Scan for the cell matching the given text and deliver its (X, Y) coordinate at center. 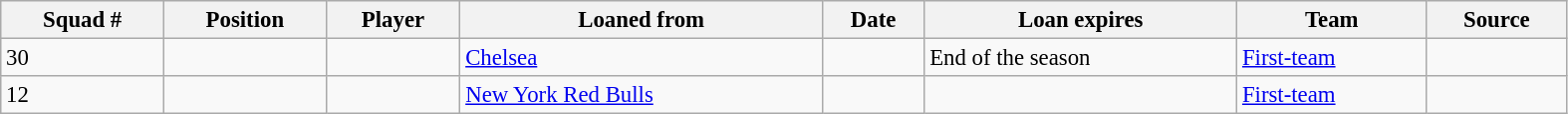
New York Red Bulls (642, 95)
Squad # (83, 20)
Team (1332, 20)
12 (83, 95)
Loan expires (1081, 20)
30 (83, 58)
Source (1496, 20)
Chelsea (642, 58)
End of the season (1081, 58)
Position (245, 20)
Date (873, 20)
Player (392, 20)
Loaned from (642, 20)
